Locate the cell with the specified text and output its [X, Y] center coordinate. 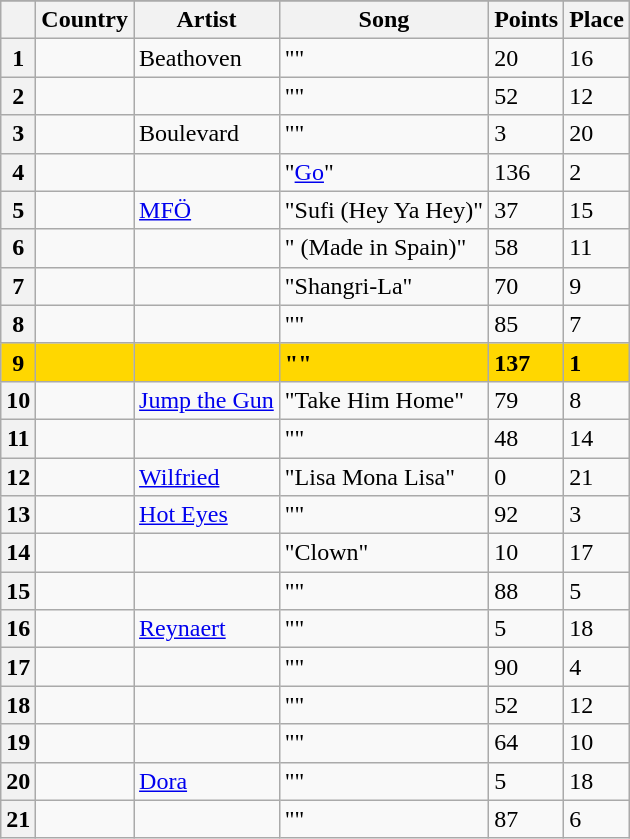
37 [526, 210]
"Sufi (Hey Ya Hey)" [384, 210]
Hot Eyes [207, 515]
137 [526, 362]
90 [526, 667]
19 [18, 743]
Country [85, 20]
"Clown" [384, 553]
13 [18, 515]
Song [384, 20]
"Shangri-La" [384, 286]
Points [526, 20]
58 [526, 248]
88 [526, 591]
Dora [207, 781]
136 [526, 172]
85 [526, 324]
"Go" [384, 172]
Beathoven [207, 58]
0 [526, 477]
Place [597, 20]
"Take Him Home" [384, 400]
70 [526, 286]
Artist [207, 20]
MFÖ [207, 210]
Jump the Gun [207, 400]
Boulevard [207, 134]
87 [526, 819]
" (Made in Spain)" [384, 248]
64 [526, 743]
Wilfried [207, 477]
92 [526, 515]
Reynaert [207, 629]
"Lisa Mona Lisa" [384, 477]
48 [526, 438]
79 [526, 400]
